Detect which cell encompasses the target text, then output its [X, Y] center coordinate. 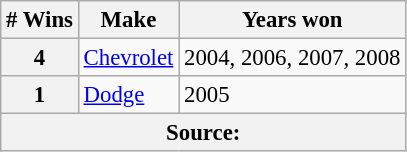
1 [40, 95]
Make [128, 20]
2004, 2006, 2007, 2008 [292, 58]
Source: [204, 133]
# Wins [40, 20]
2005 [292, 95]
Chevrolet [128, 58]
Dodge [128, 95]
Years won [292, 20]
4 [40, 58]
